For the text-containing cell, return its midpoint in (x, y) coordinate format. 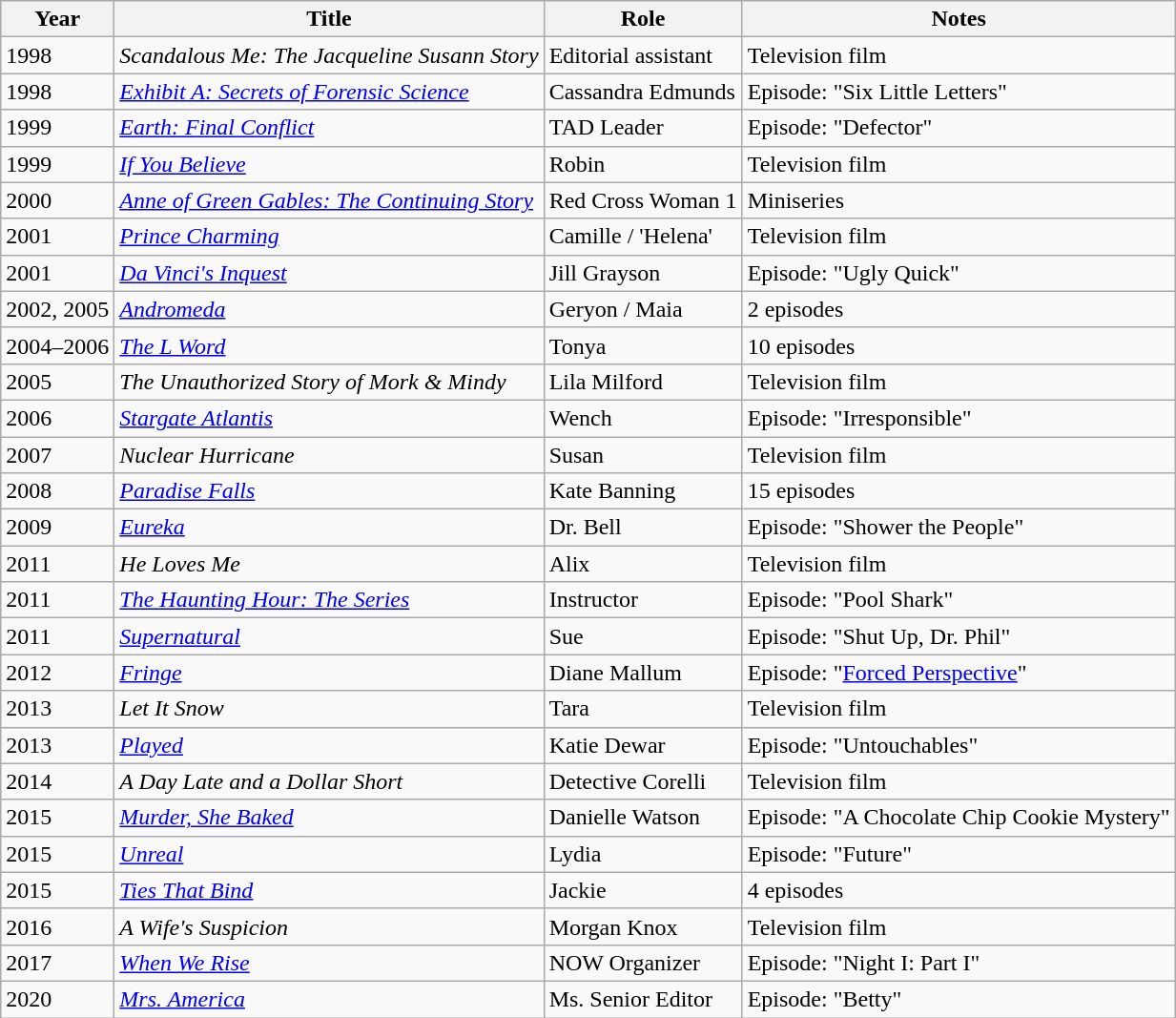
Notes (959, 19)
Danielle Watson (643, 818)
Episode: "Defector" (959, 128)
Wench (643, 418)
2020 (57, 999)
Episode: "Untouchables" (959, 745)
2016 (57, 926)
The L Word (329, 345)
2000 (57, 200)
Kate Banning (643, 491)
2009 (57, 528)
Earth: Final Conflict (329, 128)
15 episodes (959, 491)
Episode: "Future" (959, 854)
TAD Leader (643, 128)
Lydia (643, 854)
Tonya (643, 345)
Murder, She Baked (329, 818)
The Unauthorized Story of Mork & Mindy (329, 382)
Andromeda (329, 309)
Alix (643, 564)
Episode: "Betty" (959, 999)
Fringe (329, 673)
Morgan Knox (643, 926)
Episode: "Shut Up, Dr. Phil" (959, 636)
Ms. Senior Editor (643, 999)
Paradise Falls (329, 491)
2014 (57, 781)
2012 (57, 673)
Episode: "Night I: Part I" (959, 963)
Tara (643, 709)
Camille / 'Helena' (643, 237)
Miniseries (959, 200)
Episode: "Ugly Quick" (959, 273)
Episode: "Forced Perspective" (959, 673)
Played (329, 745)
Jackie (643, 890)
Let It Snow (329, 709)
Katie Dewar (643, 745)
Prince Charming (329, 237)
Lila Milford (643, 382)
2004–2006 (57, 345)
2002, 2005 (57, 309)
Susan (643, 455)
A Wife's Suspicion (329, 926)
2005 (57, 382)
Editorial assistant (643, 55)
Anne of Green Gables: The Continuing Story (329, 200)
Role (643, 19)
Detective Corelli (643, 781)
If You Believe (329, 164)
Robin (643, 164)
Eureka (329, 528)
Supernatural (329, 636)
Sue (643, 636)
2007 (57, 455)
Episode: "A Chocolate Chip Cookie Mystery" (959, 818)
He Loves Me (329, 564)
Title (329, 19)
2 episodes (959, 309)
Mrs. America (329, 999)
4 episodes (959, 890)
2017 (57, 963)
Unreal (329, 854)
Instructor (643, 600)
Scandalous Me: The Jacqueline Susann Story (329, 55)
Episode: "Pool Shark" (959, 600)
Episode: "Shower the People" (959, 528)
Nuclear Hurricane (329, 455)
10 episodes (959, 345)
2008 (57, 491)
Exhibit A: Secrets of Forensic Science (329, 92)
Stargate Atlantis (329, 418)
2006 (57, 418)
Episode: "Irresponsible" (959, 418)
Jill Grayson (643, 273)
NOW Organizer (643, 963)
Episode: "Six Little Letters" (959, 92)
Geryon / Maia (643, 309)
Year (57, 19)
Dr. Bell (643, 528)
A Day Late and a Dollar Short (329, 781)
Ties That Bind (329, 890)
Da Vinci's Inquest (329, 273)
Diane Mallum (643, 673)
Red Cross Woman 1 (643, 200)
Cassandra Edmunds (643, 92)
When We Rise (329, 963)
The Haunting Hour: The Series (329, 600)
